Pinpoint the cell where the given text exists, returning its (X, Y) midpoint coordinate. 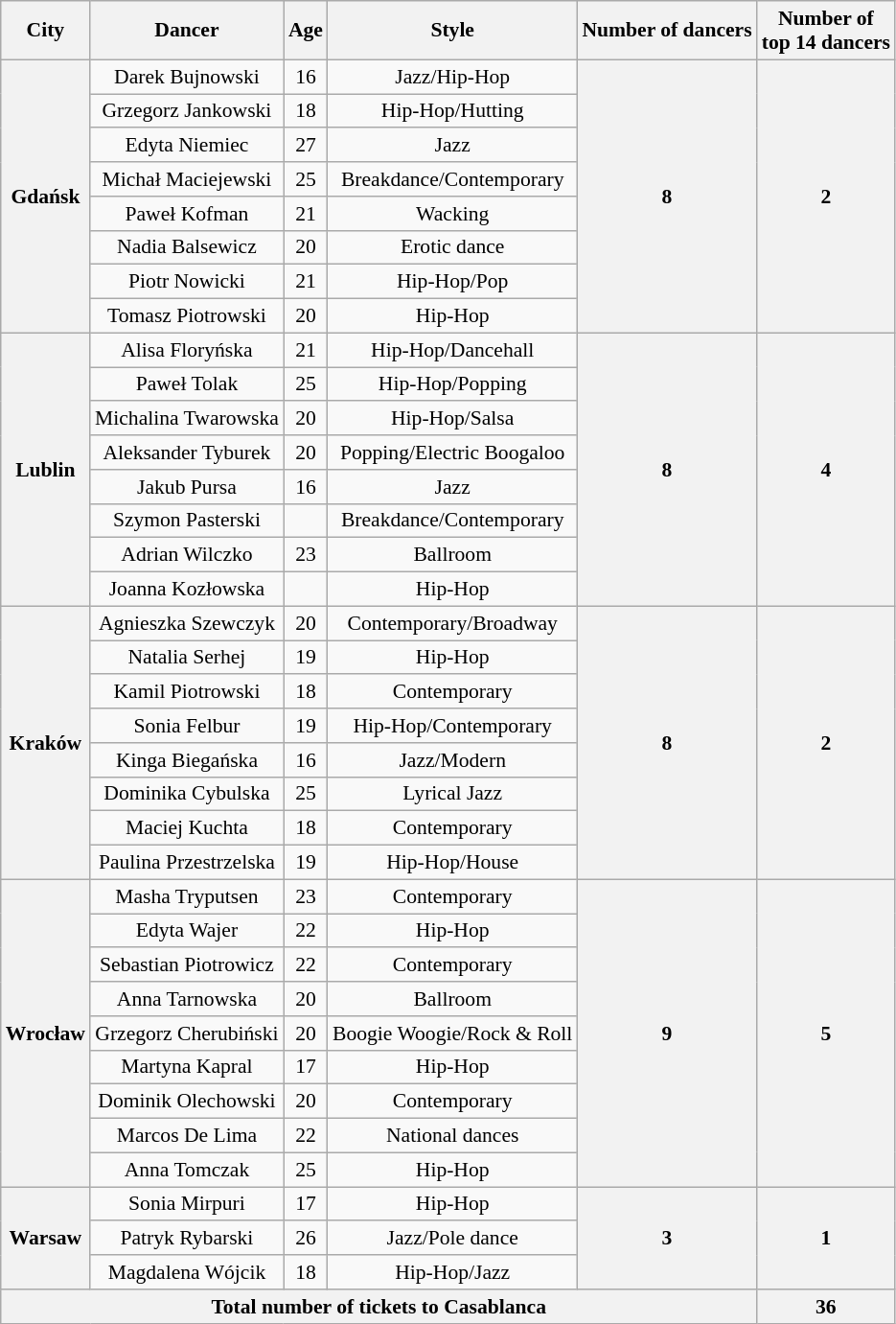
Number of dancers (667, 31)
Hip-Hop/Jazz (452, 1272)
Jazz/Pole dance (452, 1239)
Tomasz Piotrowski (187, 316)
Alisa Floryńska (187, 350)
Dominika Cybulska (187, 794)
Kraków (46, 742)
Maciej Kuchta (187, 828)
Hip-Hop/Dancehall (452, 350)
Grzegorz Jankowski (187, 111)
Lublin (46, 470)
Kinga Biegańska (187, 760)
Natalia Serhej (187, 658)
Number oftop 14 dancers (826, 31)
Wacking (452, 214)
Sebastian Piotrowicz (187, 965)
Anna Tomczak (187, 1170)
Kamil Piotrowski (187, 692)
3 (667, 1239)
Masha Tryputsen (187, 896)
Style (452, 31)
Martyna Kapral (187, 1067)
4 (826, 470)
Sonia Felbur (187, 726)
26 (306, 1239)
Szymon Pasterski (187, 521)
Hip-Hop/Hutting (452, 111)
Nadia Balsewicz (187, 247)
Marcos De Lima (187, 1136)
Paweł Tolak (187, 384)
Sonia Mirpuri (187, 1204)
Dancer (187, 31)
Jazz/Hip-Hop (452, 77)
Michalina Twarowska (187, 419)
Hip-Hop/Pop (452, 282)
Warsaw (46, 1239)
City (46, 31)
Paweł Kofman (187, 214)
Paulina Przestrzelska (187, 863)
Michał Maciejewski (187, 179)
Edyta Wajer (187, 931)
Wrocław (46, 1034)
36 (826, 1307)
Magdalena Wójcik (187, 1272)
Agnieszka Szewczyk (187, 623)
Edyta Niemiec (187, 146)
Hip-Hop/Contemporary (452, 726)
Contemporary/Broadway (452, 623)
Joanna Kozłowska (187, 590)
Total number of tickets to Casablanca (379, 1307)
Patryk Rybarski (187, 1239)
Boogie Woogie/Rock & Roll (452, 1034)
Jazz/Modern (452, 760)
Hip-Hop/Salsa (452, 419)
Gdańsk (46, 196)
Age (306, 31)
Piotr Nowicki (187, 282)
Lyrical Jazz (452, 794)
Grzegorz Cherubiński (187, 1034)
Jakub Pursa (187, 487)
Aleksander Tyburek (187, 453)
Erotic dance (452, 247)
Hip-Hop/House (452, 863)
Adrian Wilczko (187, 555)
Anna Tarnowska (187, 999)
9 (667, 1034)
1 (826, 1239)
27 (306, 146)
5 (826, 1034)
Hip-Hop/Popping (452, 384)
Darek Bujnowski (187, 77)
National dances (452, 1136)
Popping/Electric Boogaloo (452, 453)
Dominik Olechowski (187, 1102)
